Identify which cell holds the provided text, then report its [x, y] central coordinate. 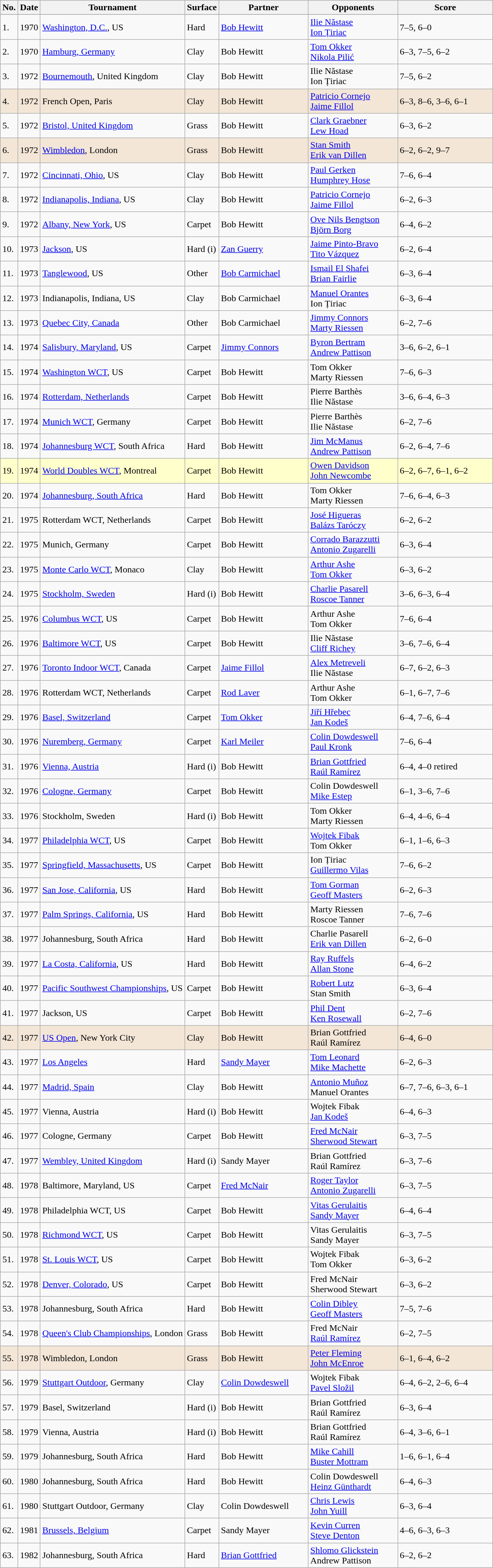
Antonio Muñoz Manuel Orantes [353, 1087]
Tom Gorman Geoff Masters [353, 890]
Ion Țiriac Guillermo Vilas [353, 865]
Baltimore, Maryland, US [112, 1186]
Partner [264, 8]
Ray Ruffels Allan Stone [353, 964]
1–6, 6–1, 6–4 [445, 1456]
Tom Leonard Mike Machette [353, 1062]
Palm Springs, California, US [112, 915]
33. [9, 816]
Ilie Năstase Cliff Richey [353, 643]
Pacific Southwest Championships, US [112, 988]
46. [9, 1137]
41. [9, 1013]
22. [9, 545]
50. [9, 1235]
63. [9, 1555]
Cincinnati, Ohio, US [112, 175]
4–6, 6–3, 6–3 [445, 1530]
Colin Dowdeswell Heinz Günthardt [353, 1481]
Fred McNair [264, 1186]
3–6, 7–6, 6–4 [445, 643]
Richmond WCT, US [112, 1235]
Kevin Curren Steve Denton [353, 1530]
Mike Cahill Buster Mottram [353, 1456]
35. [9, 865]
Hamburg, Germany [112, 52]
16. [9, 397]
20. [9, 496]
6–2, 6–4 [445, 249]
US Open, New York City [112, 1037]
32. [9, 791]
44. [9, 1087]
Colin Dowdeswell Paul Kronk [353, 742]
6–4, 4–6, 6–4 [445, 816]
World Doubles WCT, Montreal [112, 471]
6–4, 7–6, 6–4 [445, 718]
61. [9, 1506]
Opponents [353, 8]
1982 [29, 1555]
Byron Bertram Andrew Pattison [353, 348]
Munich, Germany [112, 545]
7–6, 6–3 [445, 372]
7–6, 6–4, 6–3 [445, 496]
Denver, Colorado, US [112, 1284]
1981 [29, 1530]
15. [9, 372]
Marty Riessen Roscoe Tanner [353, 915]
Score [445, 8]
3–6, 6–4, 6–3 [445, 397]
Date [29, 8]
6–7, 7–6, 6–3, 6–1 [445, 1087]
18. [9, 446]
Salisbury, Maryland, US [112, 348]
Clark Graebner Lew Hoad [353, 126]
6–7, 6–2, 6–3 [445, 668]
Tournament [112, 8]
57. [9, 1407]
6–4, 6–2, 2–6, 6–4 [445, 1383]
6–3, 8–6, 3–6, 6–1 [445, 101]
6–4, 6–0 [445, 1037]
Manuel Orantes Ion Țiriac [353, 298]
6–2, 6–7, 6–1, 6–2 [445, 471]
Peter Fleming John McEnroe [353, 1358]
Paul Gerken Humphrey Hose [353, 175]
Jim McManus Andrew Pattison [353, 446]
21. [9, 520]
6–1, 3–6, 7–6 [445, 791]
Jimmy Connors Marty Riessen [353, 323]
Albany, New York, US [112, 224]
Rotterdam, Netherlands [112, 397]
Springfield, Massachusetts, US [112, 865]
45. [9, 1112]
San Jose, California, US [112, 890]
Bournemouth, United Kingdom [112, 77]
Charlie Pasarell Erik van Dillen [353, 939]
Queen's Club Championships, London [112, 1334]
Wojtek Fibak Jan Kodeš [353, 1112]
6–2, 6–2, 9–7 [445, 150]
Munich WCT, Germany [112, 421]
Surface [202, 8]
3. [9, 77]
23. [9, 569]
6–4, 6–4 [445, 1210]
Toronto Indoor WCT, Canada [112, 668]
Washington, D.C., US [112, 27]
No. [9, 8]
Colin Dowdeswell Mike Estep [353, 791]
7–5, 6–0 [445, 27]
Corrado Barazzutti Antonio Zugarelli [353, 545]
Jiří Hřebec Jan Kodeš [353, 718]
7. [9, 175]
5. [9, 126]
Chris Lewis John Yuill [353, 1506]
Rod Laver [264, 693]
54. [9, 1334]
7–6, 6–2 [445, 865]
42. [9, 1037]
6–1, 1–6, 6–3 [445, 840]
51. [9, 1259]
37. [9, 915]
Stan Smith Erik van Dillen [353, 150]
Brian Gottfried [264, 1555]
56. [9, 1383]
Tanglewood, US [112, 274]
6–3, 7–5, 6–2 [445, 52]
Jimmy Connors [264, 348]
38. [9, 939]
13. [9, 323]
Wembley, United Kingdom [112, 1161]
Jaime Pinto-Bravo Tito Vázquez [353, 249]
Ove Nils Bengtson Björn Borg [353, 224]
Robert Lutz Stan Smith [353, 988]
19. [9, 471]
39. [9, 964]
48. [9, 1186]
24. [9, 594]
Owen Davidson John Newcombe [353, 471]
French Open, Paris [112, 101]
17. [9, 421]
Los Angeles [112, 1062]
Shlomo Glickstein Andrew Pattison [353, 1555]
7–5, 7–6 [445, 1308]
9. [9, 224]
25. [9, 618]
Phil Dent Ken Rosewall [353, 1013]
11. [9, 274]
Colin Dibley Geoff Masters [353, 1308]
Brussels, Belgium [112, 1530]
52. [9, 1284]
Johannesburg WCT, South Africa [112, 446]
34. [9, 840]
Bristol, United Kingdom [112, 126]
4. [9, 101]
6–4, 3–6, 6–1 [445, 1432]
29. [9, 718]
Karl Meiler [264, 742]
14. [9, 348]
Alex Metreveli Ilie Năstase [353, 668]
Nuremberg, Germany [112, 742]
36. [9, 890]
30. [9, 742]
10. [9, 249]
7–6, 7–6 [445, 915]
3–6, 6–2, 6–1 [445, 348]
6–2, 6–4, 7–6 [445, 446]
6. [9, 150]
Charlie Pasarell Roscoe Tanner [353, 594]
Madrid, Spain [112, 1087]
6–3, 7–6 [445, 1161]
55. [9, 1358]
43. [9, 1062]
José Higueras Balázs Taróczy [353, 520]
Tom Okker [264, 718]
8. [9, 199]
Baltimore WCT, US [112, 643]
La Costa, California, US [112, 964]
Washington WCT, US [112, 372]
1. [9, 27]
Monte Carlo WCT, Monaco [112, 569]
53. [9, 1308]
6–2, 7–5 [445, 1334]
60. [9, 1481]
2. [9, 52]
28. [9, 693]
26. [9, 643]
Columbus WCT, US [112, 618]
59. [9, 1456]
31. [9, 767]
12. [9, 298]
47. [9, 1161]
St. Louis WCT, US [112, 1259]
7–5, 6–2 [445, 77]
Tom Okker Nikola Pilić [353, 52]
6–2, 6–0 [445, 939]
Ismail El Shafei Brian Fairlie [353, 274]
Fred McNair Raúl Ramírez [353, 1334]
27. [9, 668]
62. [9, 1530]
Quebec City, Canada [112, 323]
6–1, 6–7, 7–6 [445, 693]
40. [9, 988]
3–6, 6–3, 6–4 [445, 594]
Roger Taylor Antonio Zugarelli [353, 1186]
Jaime Fillol [264, 668]
6–1, 6–4, 6–2 [445, 1358]
Zan Guerry [264, 249]
58. [9, 1432]
6–4, 4–0 retired [445, 767]
49. [9, 1210]
Wojtek Fibak Pavel Složil [353, 1383]
